Locate the cell with the specified text and output its [x, y] center coordinate. 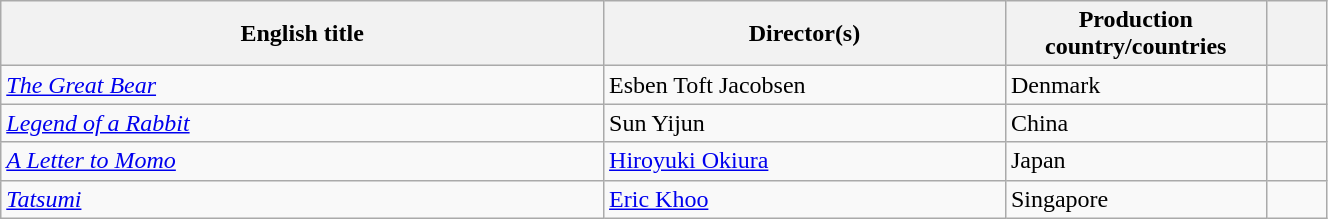
English title [302, 34]
Production country/countries [1136, 34]
Esben Toft Jacobsen [805, 85]
The Great Bear [302, 85]
Japan [1136, 161]
Tatsumi [302, 199]
Director(s) [805, 34]
Sun Yijun [805, 123]
Denmark [1136, 85]
Eric Khoo [805, 199]
A Letter to Momo [302, 161]
China [1136, 123]
Singapore [1136, 199]
Hiroyuki Okiura [805, 161]
Legend of a Rabbit [302, 123]
